Extract the (x, y) coordinate from the center of the cell holding the provided text.  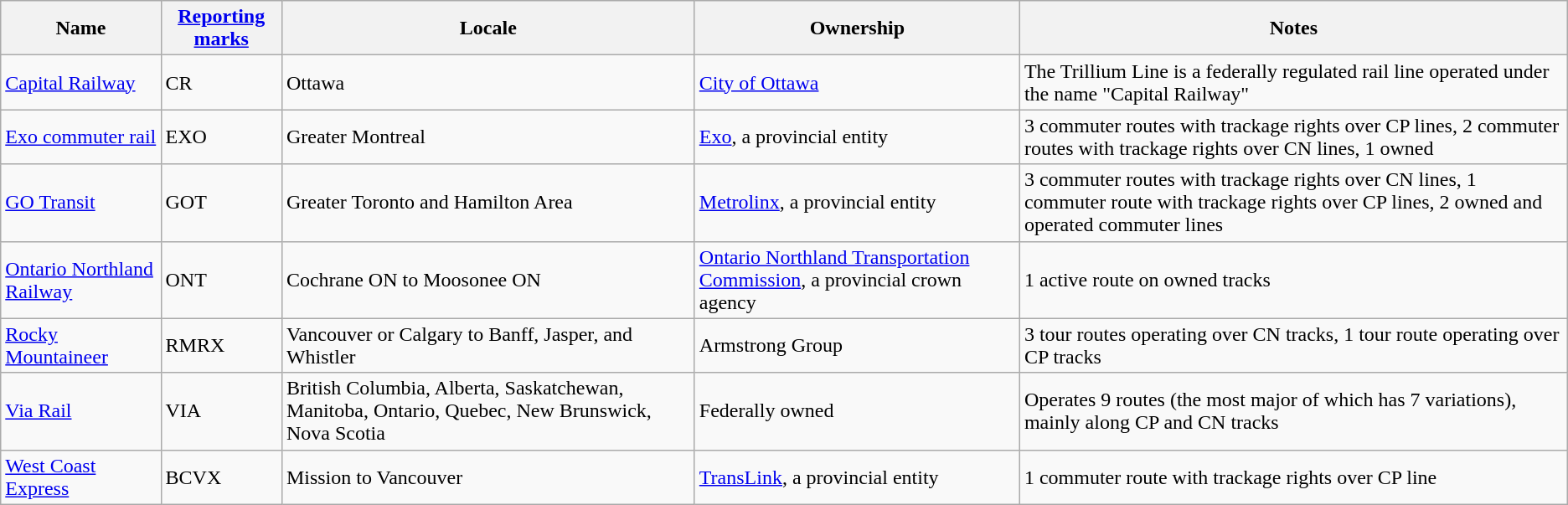
CR (221, 82)
RMRX (221, 345)
3 commuter routes with trackage rights over CP lines, 2 commuter routes with trackage rights over CN lines, 1 owned (1293, 137)
Locale (487, 28)
GO Transit (80, 203)
Ownership (857, 28)
Armstrong Group (857, 345)
Ottawa (487, 82)
Operates 9 routes (the most major of which has 7 variations), mainly along CP and CN tracks (1293, 411)
British Columbia, Alberta, Saskatchewan, Manitoba, Ontario, Quebec, New Brunswick, Nova Scotia (487, 411)
1 commuter route with trackage rights over CP line (1293, 477)
TransLink, a provincial entity (857, 477)
BCVX (221, 477)
Ontario Northland Railway (80, 280)
Via Rail (80, 411)
Rocky Mountaineer (80, 345)
1 active route on owned tracks (1293, 280)
City of Ottawa (857, 82)
Name (80, 28)
Ontario Northland Transportation Commission, a provincial crown agency (857, 280)
Exo, a provincial entity (857, 137)
VIA (221, 411)
Greater Montreal (487, 137)
3 commuter routes with trackage rights over CN lines, 1 commuter route with trackage rights over CP lines, 2 owned and operated commuter lines (1293, 203)
EXO (221, 137)
3 tour routes operating over CN tracks, 1 tour route operating over CP tracks (1293, 345)
West Coast Express (80, 477)
Greater Toronto and Hamilton Area (487, 203)
Vancouver or Calgary to Banff, Jasper, and Whistler (487, 345)
The Trillium Line is a federally regulated rail line operated under the name "Capital Railway" (1293, 82)
Notes (1293, 28)
Cochrane ON to Moosonee ON (487, 280)
ONT (221, 280)
Capital Railway (80, 82)
Federally owned (857, 411)
Metrolinx, a provincial entity (857, 203)
Reporting marks (221, 28)
Mission to Vancouver (487, 477)
GOT (221, 203)
Exo commuter rail (80, 137)
